Return the (x, y) coordinate for the center point of the cell that contains the specified text.  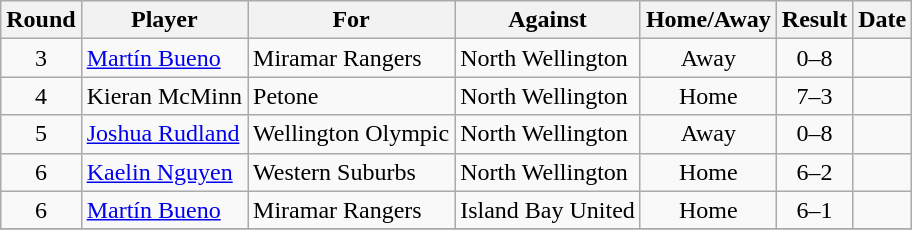
Round (41, 20)
5 (41, 134)
Island Bay United (548, 210)
7–3 (814, 96)
Home/Away (708, 20)
Date (882, 20)
4 (41, 96)
Western Suburbs (352, 172)
Wellington Olympic (352, 134)
Kaelin Nguyen (164, 172)
Player (164, 20)
Kieran McMinn (164, 96)
Joshua Rudland (164, 134)
For (352, 20)
Result (814, 20)
6–1 (814, 210)
Petone (352, 96)
6–2 (814, 172)
3 (41, 58)
Against (548, 20)
